Search for the cell housing the specified text and yield its [X, Y] center coordinate. 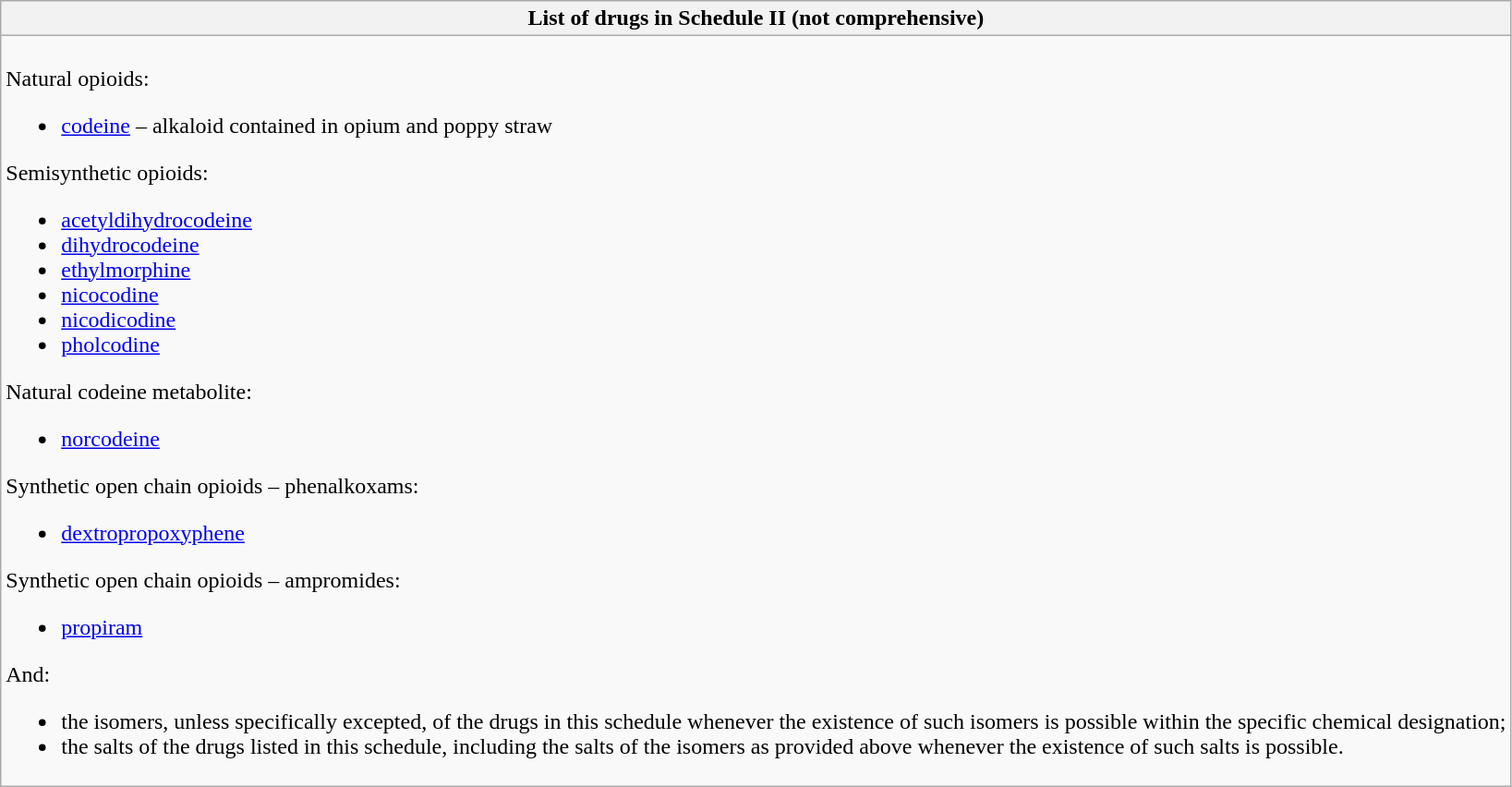
List of drugs in Schedule II (not comprehensive) [756, 18]
